For the text-containing cell, return its midpoint in (X, Y) coordinate format. 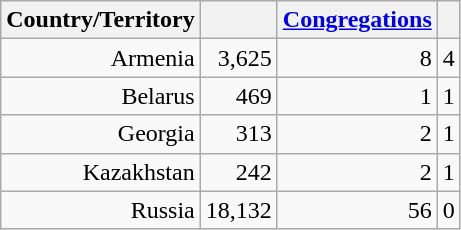
4 (448, 58)
Country/Territory (100, 20)
0 (448, 210)
56 (357, 210)
313 (238, 134)
242 (238, 172)
Russia (100, 210)
3,625 (238, 58)
18,132 (238, 210)
8 (357, 58)
Armenia (100, 58)
Kazakhstan (100, 172)
Belarus (100, 96)
Congregations (357, 20)
Georgia (100, 134)
469 (238, 96)
